Provide the (X, Y) coordinate of the cell's center where the given text is located.  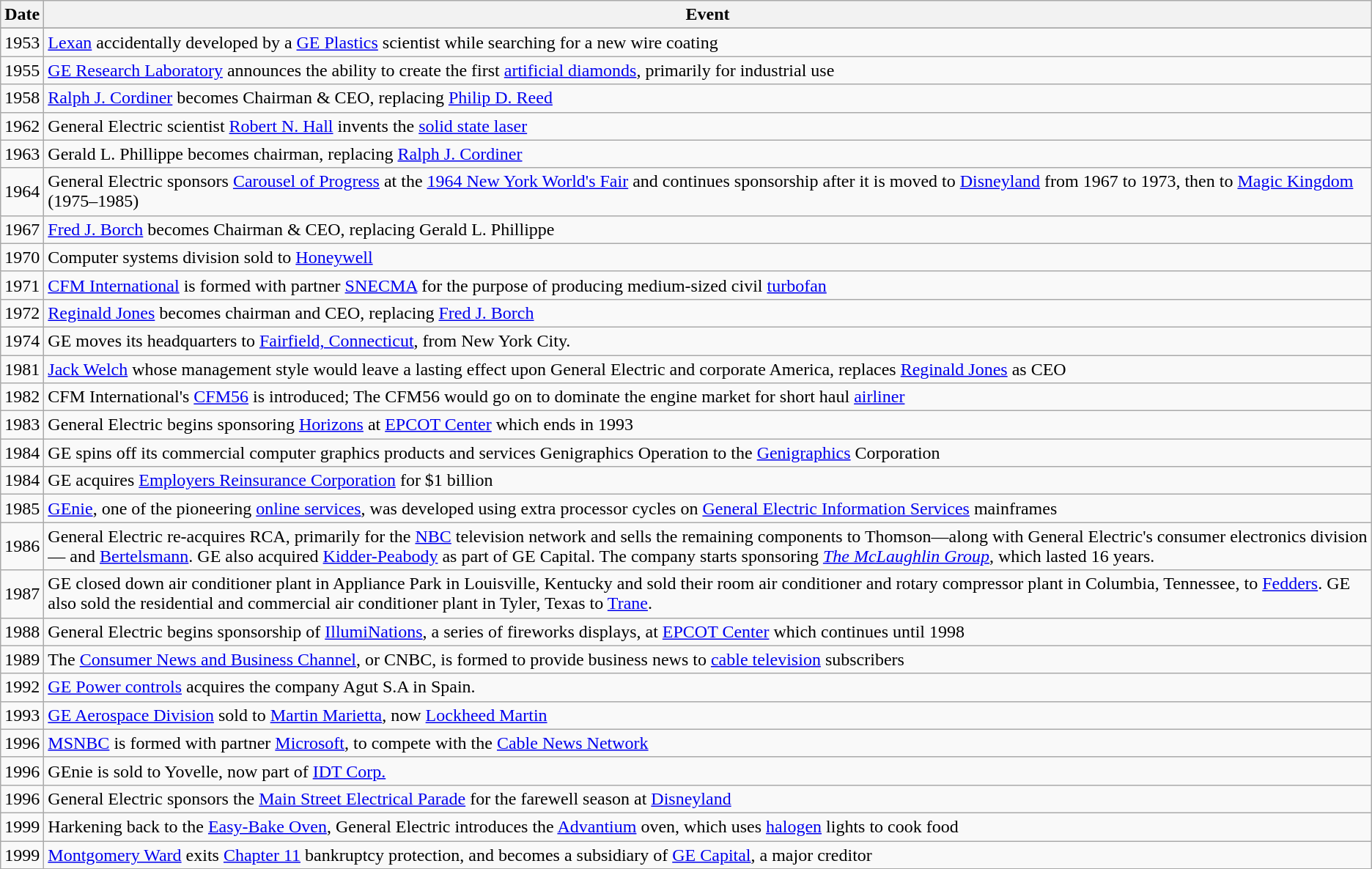
1987 (22, 593)
GEnie is sold to Yovelle, now part of IDT Corp. (708, 771)
Montgomery Ward exits Chapter 11 bankruptcy protection, and becomes a subsidiary of GE Capital, a major creditor (708, 855)
Harkening back to the Easy-Bake Oven, General Electric introduces the Advantium oven, which uses halogen lights to cook food (708, 827)
1982 (22, 397)
1981 (22, 369)
1983 (22, 425)
Reginald Jones becomes chairman and CEO, replacing Fred J. Borch (708, 313)
Computer systems division sold to Honeywell (708, 257)
General Electric begins sponsoring Horizons at EPCOT Center which ends in 1993 (708, 425)
Fred J. Borch becomes Chairman & CEO, replacing Gerald L. Phillippe (708, 229)
The Consumer News and Business Channel, or CNBC, is formed to provide business news to cable television subscribers (708, 659)
GE spins off its commercial computer graphics products and services Genigraphics Operation to the Genigraphics Corporation (708, 453)
1993 (22, 715)
1974 (22, 341)
1988 (22, 632)
1971 (22, 285)
1963 (22, 154)
1953 (22, 42)
GEnie, one of the pioneering online services, was developed using extra processor cycles on General Electric Information Services mainframes (708, 509)
MSNBC is formed with partner Microsoft, to compete with the Cable News Network (708, 743)
1955 (22, 70)
1970 (22, 257)
Date (22, 15)
GE moves its headquarters to Fairfield, Connecticut, from New York City. (708, 341)
GE Aerospace Division sold to Martin Marietta, now Lockheed Martin (708, 715)
1972 (22, 313)
1985 (22, 509)
Event (708, 15)
GE acquires Employers Reinsurance Corporation for $1 billion (708, 481)
1967 (22, 229)
Jack Welch whose management style would leave a lasting effect upon General Electric and corporate America, replaces Reginald Jones as CEO (708, 369)
1958 (22, 98)
1962 (22, 126)
1992 (22, 687)
Gerald L. Phillippe becomes chairman, replacing Ralph J. Cordiner (708, 154)
General Electric begins sponsorship of IllumiNations, a series of fireworks displays, at EPCOT Center which continues until 1998 (708, 632)
Lexan accidentally developed by a GE Plastics scientist while searching for a new wire coating (708, 42)
1986 (22, 547)
GE Research Laboratory announces the ability to create the first artificial diamonds, primarily for industrial use (708, 70)
CFM International's CFM56 is introduced; The CFM56 would go on to dominate the engine market for short haul airliner (708, 397)
GE Power controls acquires the company Agut S.A in Spain. (708, 687)
General Electric sponsors the Main Street Electrical Parade for the farewell season at Disneyland (708, 799)
CFM International is formed with partner SNECMA for the purpose of producing medium-sized civil turbofan (708, 285)
1964 (22, 192)
1989 (22, 659)
General Electric scientist Robert N. Hall invents the solid state laser (708, 126)
Ralph J. Cordiner becomes Chairman & CEO, replacing Philip D. Reed (708, 98)
